Pinpoint the cell where the given text exists, returning its [X, Y] midpoint coordinate. 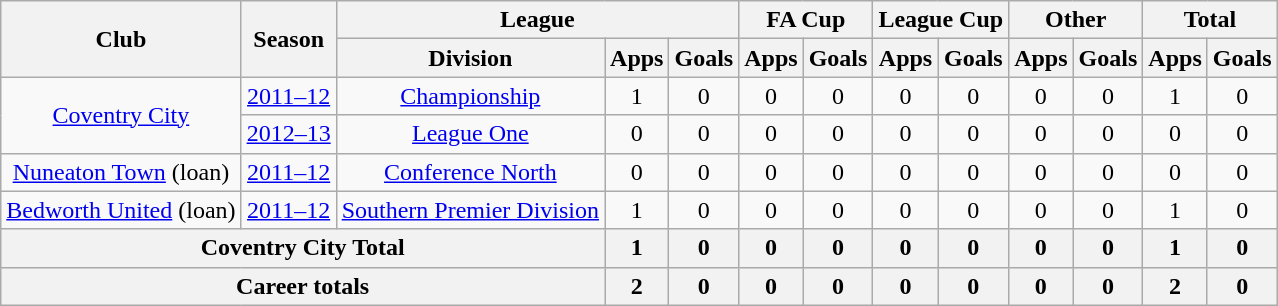
League [538, 20]
Total [1210, 20]
Coventry City [121, 115]
Conference North [470, 172]
Championship [470, 96]
Club [121, 39]
2012–13 [288, 134]
Coventry City Total [303, 248]
FA Cup [806, 20]
Other [1076, 20]
Bedworth United (loan) [121, 210]
Season [288, 39]
Nuneaton Town (loan) [121, 172]
Division [470, 58]
Career totals [303, 286]
League One [470, 134]
League Cup [941, 20]
Southern Premier Division [470, 210]
